Scan for the cell matching the given text and deliver its [X, Y] coordinate at center. 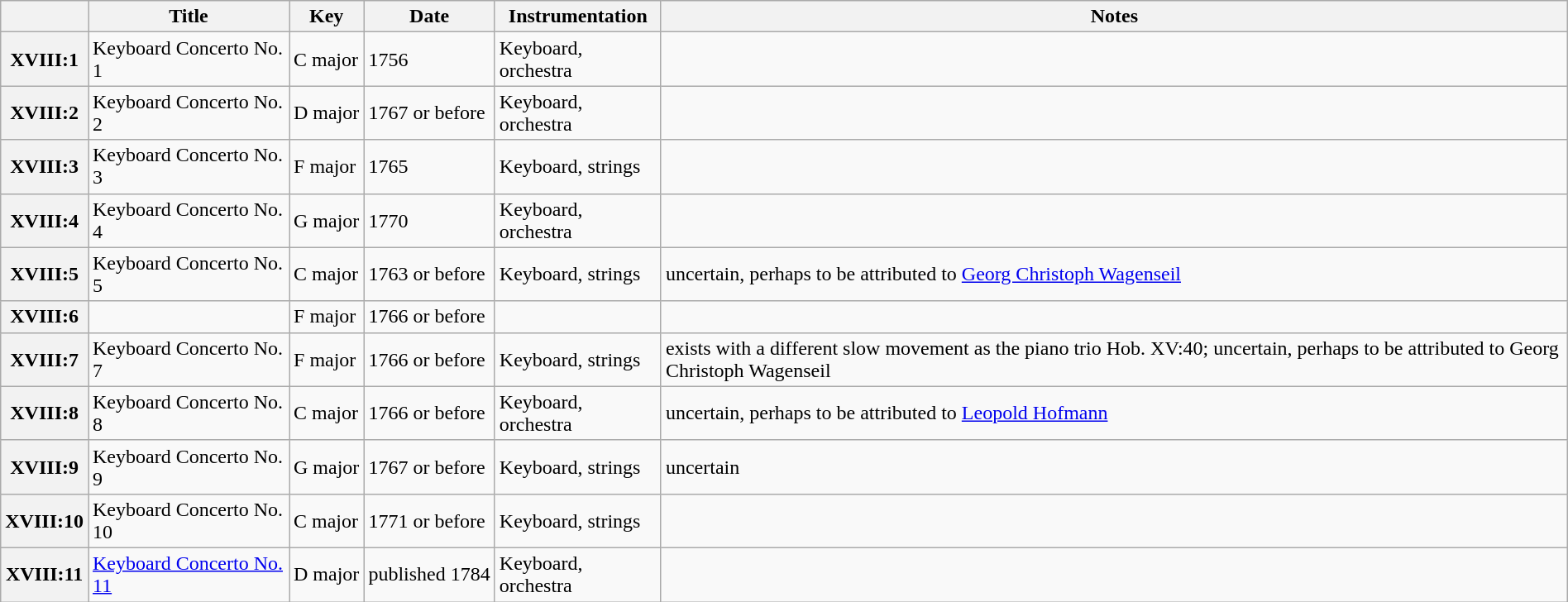
1771 or before [429, 521]
Keyboard Concerto No. 5 [189, 275]
XVIII:6 [45, 317]
Keyboard Concerto No. 3 [189, 167]
1770 [429, 220]
Instrumentation [577, 17]
Keyboard Concerto No. 2 [189, 112]
1756 [429, 60]
Keyboard Concerto No. 1 [189, 60]
Key [327, 17]
1765 [429, 167]
XVIII:3 [45, 167]
Keyboard Concerto No. 4 [189, 220]
Keyboard Concerto No. 8 [189, 413]
XVIII:9 [45, 466]
uncertain [1114, 466]
uncertain, perhaps to be attributed to Georg Christoph Wagenseil [1114, 275]
XVIII:10 [45, 521]
Keyboard Concerto No. 9 [189, 466]
Keyboard Concerto No. 10 [189, 521]
XVIII:11 [45, 574]
XVIII:7 [45, 359]
exists with a different slow movement as the piano trio Hob. XV:40; uncertain, perhaps to be attributed to Georg Christoph Wagenseil [1114, 359]
XVIII:2 [45, 112]
1763 or before [429, 275]
XVIII:4 [45, 220]
XVIII:8 [45, 413]
Keyboard Concerto No. 11 [189, 574]
published 1784 [429, 574]
Date [429, 17]
XVIII:5 [45, 275]
Title [189, 17]
Keyboard Concerto No. 7 [189, 359]
uncertain, perhaps to be attributed to Leopold Hofmann [1114, 413]
Notes [1114, 17]
XVIII:1 [45, 60]
